Find where the given text appears and provide that cell's center as (X, Y) coordinate. 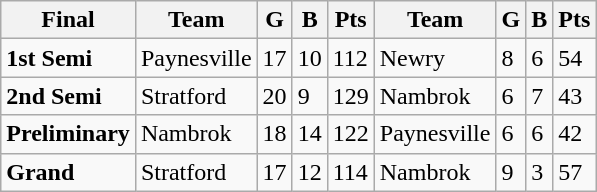
129 (350, 96)
Final (68, 20)
12 (310, 172)
2nd Semi (68, 96)
43 (574, 96)
54 (574, 58)
20 (274, 96)
7 (540, 96)
3 (540, 172)
122 (350, 134)
10 (310, 58)
Preliminary (68, 134)
Newry (435, 58)
1st Semi (68, 58)
14 (310, 134)
112 (350, 58)
57 (574, 172)
42 (574, 134)
8 (511, 58)
Grand (68, 172)
18 (274, 134)
114 (350, 172)
